Identify which cell holds the provided text, then report its (x, y) central coordinate. 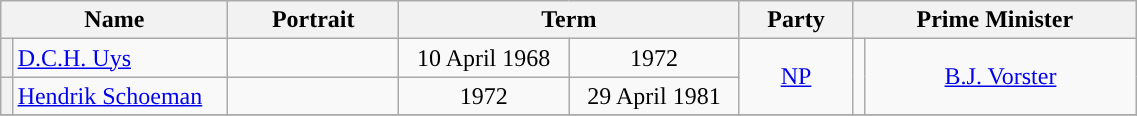
Party (796, 20)
Prime Minister (995, 20)
Name (114, 20)
B.J. Vorster (1000, 77)
NP (796, 77)
Hendrik Schoeman (120, 96)
D.C.H. Uys (120, 58)
29 April 1981 (654, 96)
Term (568, 20)
10 April 1968 (483, 58)
Portrait (314, 20)
